Capture the cell that displays the provided text and extract its [X, Y] central coordinate. 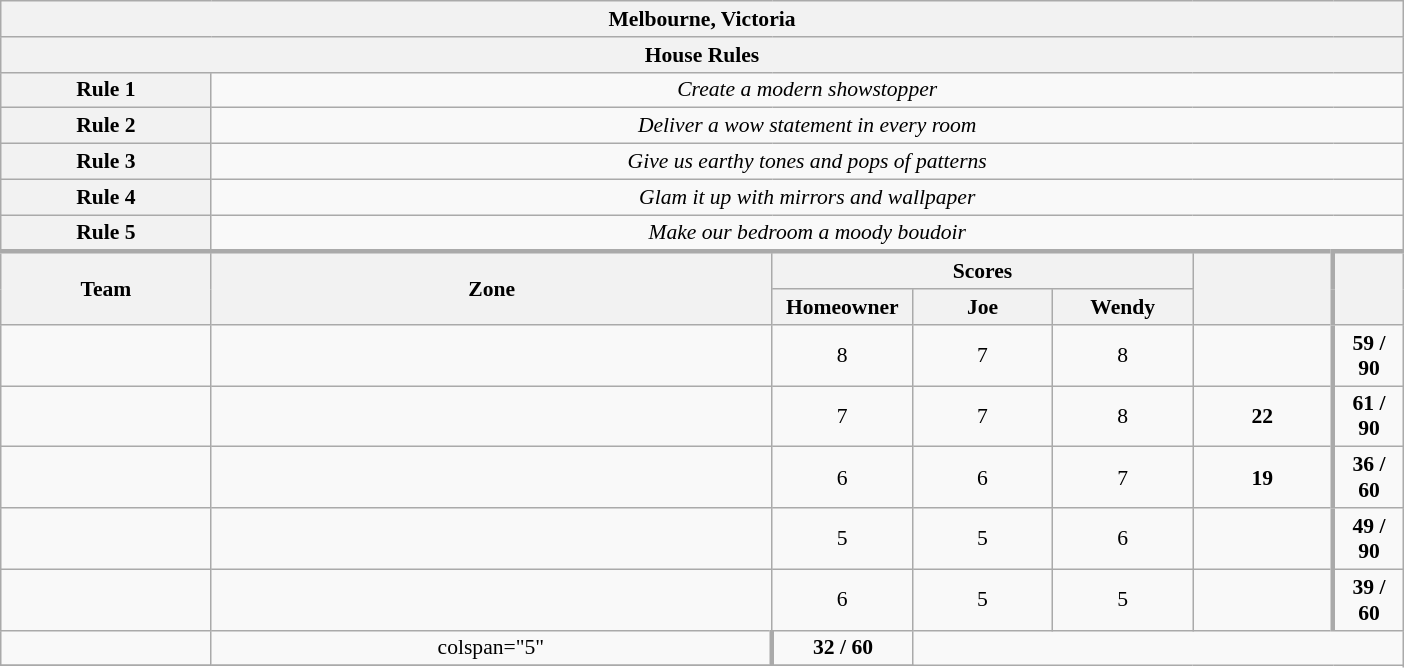
Melbourne, Victoria [702, 19]
36 / 60 [1368, 478]
39 / 60 [1368, 600]
49 / 90 [1368, 538]
Give us earthy tones and pops of patterns [807, 162]
Rule 2 [106, 126]
Deliver a wow statement in every room [807, 126]
Rule 5 [106, 234]
colspan="5" [492, 648]
Zone [492, 288]
22 [1263, 416]
Scores [982, 270]
59 / 90 [1368, 356]
Rule 3 [106, 162]
Homeowner [842, 307]
Wendy [1123, 307]
Glam it up with mirrors and wallpaper [807, 197]
19 [1263, 478]
61 / 90 [1368, 416]
Team [106, 288]
Rule 1 [106, 90]
House Rules [702, 55]
Make our bedroom a moody boudoir [807, 234]
32 / 60 [842, 648]
Joe [982, 307]
Create a modern showstopper [807, 90]
Rule 4 [106, 197]
